Detect which cell encompasses the target text, then output its [X, Y] center coordinate. 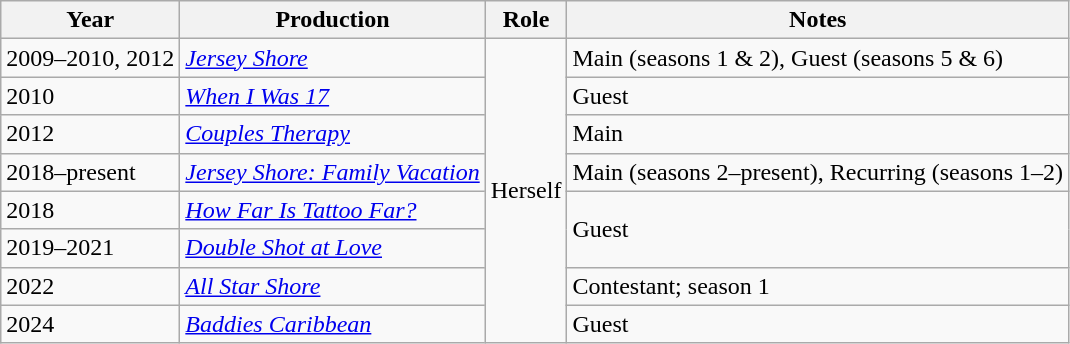
Main [818, 134]
2019–2021 [90, 248]
Notes [818, 20]
Role [526, 20]
2009–2010, 2012 [90, 58]
Jersey Shore [332, 58]
Baddies Caribbean [332, 324]
Jersey Shore: Family Vacation [332, 172]
Contestant; season 1 [818, 286]
Main (seasons 2–present), Recurring (seasons 1–2) [818, 172]
How Far Is Tattoo Far? [332, 210]
2018 [90, 210]
Couples Therapy [332, 134]
When I Was 17 [332, 96]
2018–present [90, 172]
Main (seasons 1 & 2), Guest (seasons 5 & 6) [818, 58]
Double Shot at Love [332, 248]
2012 [90, 134]
All Star Shore [332, 286]
Production [332, 20]
2010 [90, 96]
Year [90, 20]
2024 [90, 324]
Herself [526, 191]
2022 [90, 286]
